Extract the [X, Y] coordinate from the center of the cell holding the provided text.  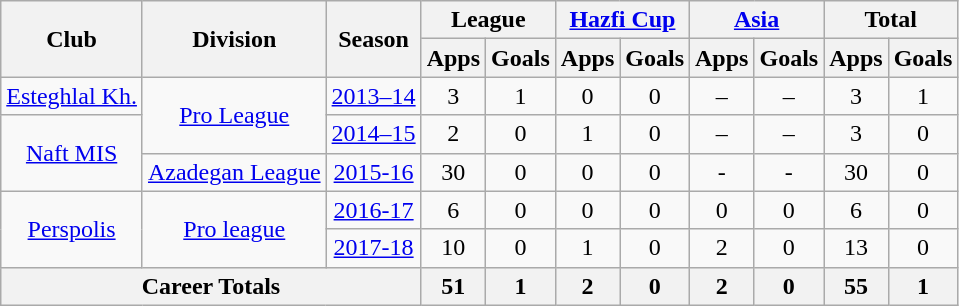
2013–14 [374, 96]
13 [856, 248]
10 [453, 248]
Hazfi Cup [622, 20]
Division [234, 39]
Season [374, 39]
Career Totals [211, 286]
Asia [757, 20]
2015-16 [374, 172]
Naft MIS [72, 153]
Perspolis [72, 229]
Total [891, 20]
Club [72, 39]
Azadegan League [234, 172]
51 [453, 286]
2014–15 [374, 134]
League [488, 20]
55 [856, 286]
2016-17 [374, 210]
Esteghlal Kh. [72, 96]
Pro League [234, 115]
2017-18 [374, 248]
Pro league [234, 229]
